Pinpoint the cell where the given text exists, returning its [x, y] midpoint coordinate. 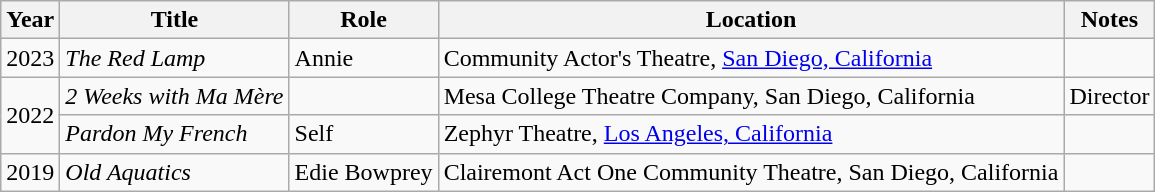
Director [1110, 96]
2019 [30, 172]
Pardon My French [174, 134]
Zephyr Theatre, Los Angeles, California [751, 134]
Year [30, 20]
2022 [30, 115]
Location [751, 20]
2023 [30, 58]
Title [174, 20]
Annie [364, 58]
Clairemont Act One Community Theatre, San Diego, California [751, 172]
The Red Lamp [174, 58]
Notes [1110, 20]
Self [364, 134]
Edie Bowprey [364, 172]
Community Actor's Theatre, San Diego, California [751, 58]
Mesa College Theatre Company, San Diego, California [751, 96]
Role [364, 20]
2 Weeks with Ma Mère [174, 96]
Old Aquatics [174, 172]
